Extract the (x, y) coordinate from the center of the cell holding the provided text.  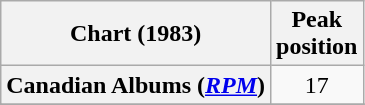
Canadian Albums (RPM) (136, 85)
17 (317, 85)
Chart (1983) (136, 34)
Peak position (317, 34)
